Find where the given text appears and provide that cell's center as [X, Y] coordinate. 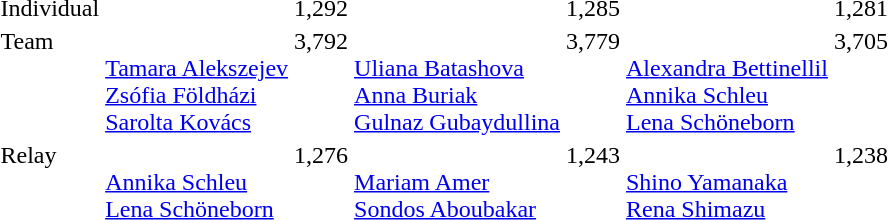
Tamara AlekszejevZsófia FöldháziSarolta Kovács [197, 82]
3,779 [592, 82]
Alexandra BettinellilAnnika SchleuLena Schöneborn [726, 82]
Uliana BatashovaAnna BuriakGulnaz Gubaydullina [458, 82]
3,792 [322, 82]
